Identify which cell holds the provided text, then report its (x, y) central coordinate. 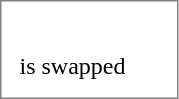
is swapped (72, 66)
